Scan for the cell matching the given text and deliver its [X, Y] coordinate at center. 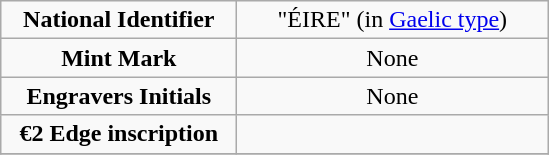
Engravers Initials [119, 96]
National Identifier [119, 20]
"ÉIRE" (in Gaelic type) [392, 20]
Mint Mark [119, 58]
€2 Edge inscription [119, 134]
